Determine the [X, Y] coordinate at the center of the cell enclosing the given text.  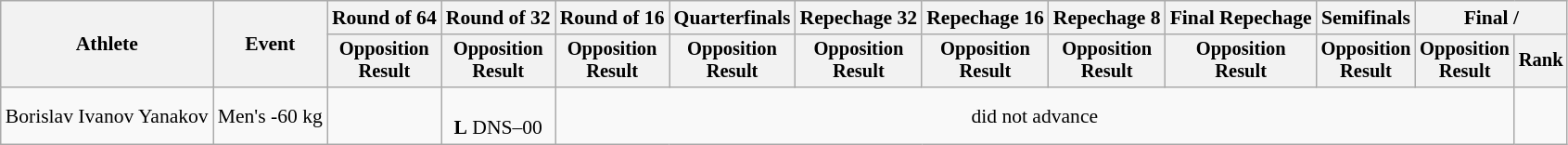
Men's -60 kg [271, 115]
Quarterfinals [733, 18]
Final / [1491, 18]
Final Repechage [1241, 18]
Athlete [108, 45]
Borislav Ivanov Yanakov [108, 115]
Round of 64 [384, 18]
Repechage 16 [985, 18]
Round of 32 [499, 18]
Rank [1541, 61]
Semifinals [1367, 18]
Round of 16 [612, 18]
Event [271, 45]
Repechage 32 [859, 18]
Repechage 8 [1107, 18]
did not advance [1035, 115]
L DNS–00 [499, 115]
